Capture the cell that displays the provided text and extract its [X, Y] central coordinate. 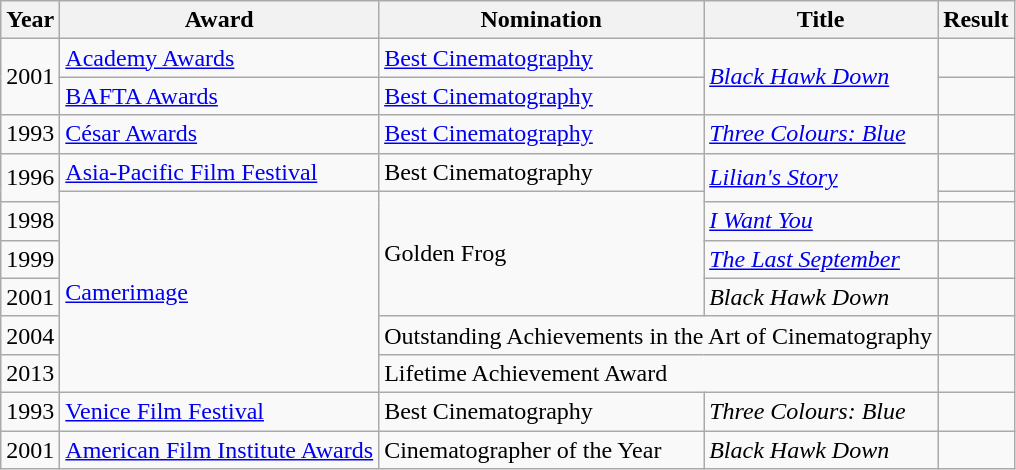
Title [821, 20]
Lilian's Story [821, 178]
Cinematographer of the Year [542, 449]
1998 [30, 221]
Nomination [542, 20]
2013 [30, 373]
BAFTA Awards [220, 96]
Result [976, 20]
2004 [30, 335]
César Awards [220, 134]
The Last September [821, 259]
Camerimage [220, 292]
I Want You [821, 221]
Outstanding Achievements in the Art of Cinematography [658, 335]
American Film Institute Awards [220, 449]
Asia-Pacific Film Festival [220, 172]
Venice Film Festival [220, 411]
1999 [30, 259]
Year [30, 20]
Lifetime Achievement Award [658, 373]
Golden Frog [542, 254]
1996 [30, 178]
Academy Awards [220, 58]
Award [220, 20]
